Provide the [X, Y] coordinate of the cell's center where the given text is located.  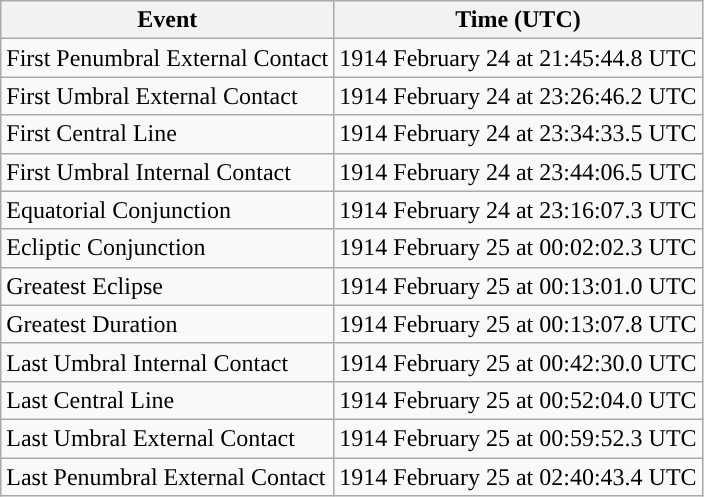
Ecliptic Conjunction [168, 248]
Last Central Line [168, 400]
1914 February 25 at 02:40:43.4 UTC [518, 477]
Greatest Duration [168, 324]
Last Umbral External Contact [168, 438]
1914 February 25 at 00:59:52.3 UTC [518, 438]
Last Umbral Internal Contact [168, 362]
First Umbral Internal Contact [168, 172]
1914 February 25 at 00:52:04.0 UTC [518, 400]
Time (UTC) [518, 20]
1914 February 24 at 23:16:07.3 UTC [518, 210]
1914 February 25 at 00:13:01.0 UTC [518, 286]
1914 February 25 at 00:02:02.3 UTC [518, 248]
Greatest Eclipse [168, 286]
Last Penumbral External Contact [168, 477]
1914 February 24 at 21:45:44.8 UTC [518, 58]
1914 February 25 at 00:13:07.8 UTC [518, 324]
First Penumbral External Contact [168, 58]
1914 February 24 at 23:44:06.5 UTC [518, 172]
First Central Line [168, 134]
1914 February 24 at 23:26:46.2 UTC [518, 96]
Event [168, 20]
1914 February 24 at 23:34:33.5 UTC [518, 134]
First Umbral External Contact [168, 96]
Equatorial Conjunction [168, 210]
1914 February 25 at 00:42:30.0 UTC [518, 362]
